Pinpoint the cell where the given text exists, returning its [X, Y] midpoint coordinate. 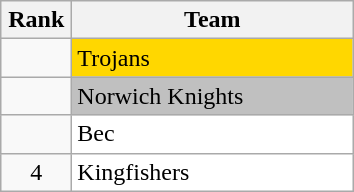
Trojans [212, 58]
Rank [36, 20]
Bec [212, 134]
Team [212, 20]
Norwich Knights [212, 96]
Kingfishers [212, 172]
4 [36, 172]
